Locate the cell with the specified text and output its (x, y) center coordinate. 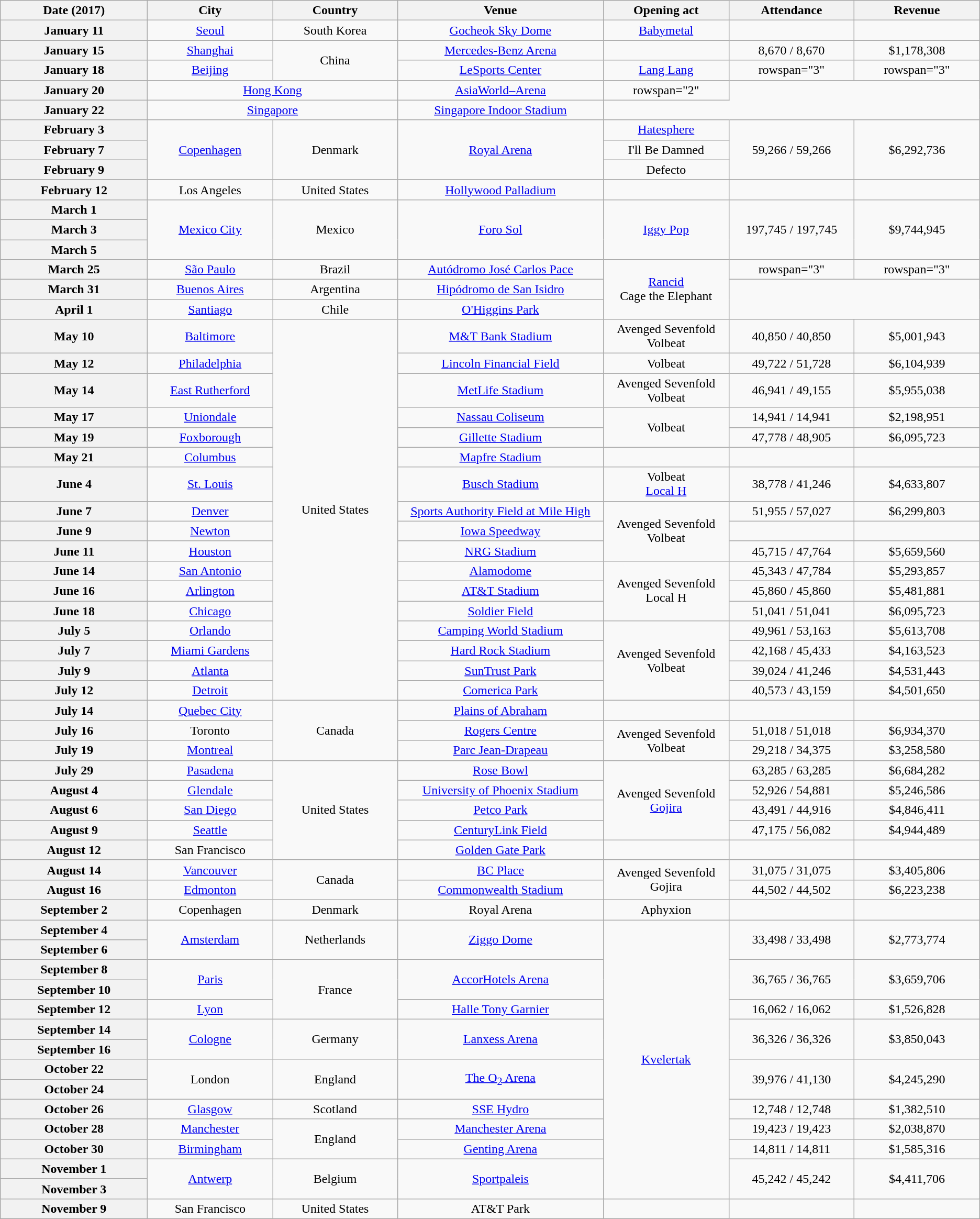
Attendance (792, 10)
Seoul (210, 30)
Glendale (210, 790)
49,722 / 51,728 (792, 363)
$4,501,650 (917, 691)
South Korea (335, 30)
Avenged SevenfoldLocal H (666, 591)
Mexico (335, 229)
59,266 / 59,266 (792, 150)
July 5 (74, 631)
City (210, 10)
January 22 (74, 110)
Toronto (210, 730)
The O2 Arena (500, 1079)
Edmonton (210, 890)
May 10 (74, 336)
Venue (500, 10)
June 9 (74, 531)
Genting Arena (500, 1149)
September 4 (74, 929)
September 10 (74, 990)
36,326 / 36,326 (792, 1039)
45,242 / 45,242 (792, 1179)
$6,299,803 (917, 511)
LeSports Center (500, 70)
Date (2017) (74, 10)
February 9 (74, 170)
August 12 (74, 850)
Foro Sol (500, 229)
Parc Jean-Drapeau (500, 750)
52,926 / 54,881 (792, 790)
45,860 / 45,860 (792, 591)
42,168 / 45,433 (792, 651)
June 18 (74, 611)
Atlanta (210, 671)
Houston (210, 551)
MetLife Stadium (500, 391)
$5,659,560 (917, 551)
Los Angeles (210, 190)
$5,481,881 (917, 591)
Singapore Indoor Stadium (500, 110)
63,285 / 63,285 (792, 770)
$5,001,943 (917, 336)
AT&T Stadium (500, 591)
February 12 (74, 190)
Lincoln Financial Field (500, 363)
March 3 (74, 229)
Defecto (666, 170)
$6,104,939 (917, 363)
June 7 (74, 511)
8,670 / 8,670 (792, 50)
São Paulo (210, 270)
May 17 (74, 417)
$2,773,774 (917, 939)
Hard Rock Stadium (500, 651)
Pasadena (210, 770)
31,075 / 31,075 (792, 870)
Country (335, 10)
July 14 (74, 711)
May 14 (74, 391)
Nassau Coliseum (500, 417)
Revenue (917, 10)
September 12 (74, 1010)
Mapfre Stadium (500, 457)
Seattle (210, 830)
October 24 (74, 1089)
Opening act (666, 10)
51,041 / 51,041 (792, 611)
BC Place (500, 870)
March 25 (74, 270)
40,850 / 40,850 (792, 336)
14,941 / 14,941 (792, 417)
Newton (210, 531)
Gillette Stadium (500, 437)
East Rutherford (210, 391)
November 1 (74, 1169)
$9,744,945 (917, 229)
November 9 (74, 1209)
Busch Stadium (500, 484)
40,573 / 43,159 (792, 691)
September 6 (74, 950)
January 18 (74, 70)
London (210, 1079)
October 30 (74, 1149)
October 28 (74, 1129)
Amsterdam (210, 939)
$5,613,708 (917, 631)
RancidCage the Elephant (666, 290)
February 3 (74, 130)
197,745 / 197,745 (792, 229)
$4,245,290 (917, 1079)
SunTrust Park (500, 671)
Foxborough (210, 437)
51,018 / 51,018 (792, 730)
Hong Kong (272, 90)
29,218 / 34,375 (792, 750)
$3,850,043 (917, 1039)
July 12 (74, 691)
$5,293,857 (917, 571)
47,778 / 48,905 (792, 437)
Columbus (210, 457)
$6,934,370 (917, 730)
Camping World Stadium (500, 631)
June 16 (74, 591)
September 8 (74, 970)
$2,198,951 (917, 417)
$4,846,411 (917, 810)
Chile (335, 309)
Brazil (335, 270)
Manchester Arena (500, 1129)
Babymetal (666, 30)
44,502 / 44,502 (792, 890)
38,778 / 41,246 (792, 484)
October 26 (74, 1109)
19,423 / 19,423 (792, 1129)
$1,585,316 (917, 1149)
September 16 (74, 1049)
Autódromo José Carlos Pace (500, 270)
Philadelphia (210, 363)
January 11 (74, 30)
Lang Lang (666, 70)
Vancouver (210, 870)
Santiago (210, 309)
39,976 / 41,130 (792, 1079)
Soldier Field (500, 611)
China (335, 60)
May 12 (74, 363)
Manchester (210, 1129)
San Diego (210, 810)
Sportpaleis (500, 1179)
36,765 / 36,765 (792, 980)
Miami Gardens (210, 651)
St. Louis (210, 484)
NRG Stadium (500, 551)
$3,258,580 (917, 750)
O'Higgins Park (500, 309)
January 15 (74, 50)
August 14 (74, 870)
Chicago (210, 611)
Hipódromo de San Isidro (500, 290)
45,715 / 47,764 (792, 551)
$6,684,282 (917, 770)
November 3 (74, 1189)
July 19 (74, 750)
SSE Hydro (500, 1109)
I'll Be Damned (666, 150)
Beijing (210, 70)
16,062 / 16,062 (792, 1010)
January 20 (74, 90)
$4,944,489 (917, 830)
Lanxess Arena (500, 1039)
July 29 (74, 770)
June 11 (74, 551)
47,175 / 56,082 (792, 830)
Shanghai (210, 50)
May 21 (74, 457)
Buenos Aires (210, 290)
University of Phoenix Stadium (500, 790)
Iggy Pop (666, 229)
Netherlands (335, 939)
August 4 (74, 790)
M&T Bank Stadium (500, 336)
March 1 (74, 209)
$4,163,523 (917, 651)
April 1 (74, 309)
Iowa Speedway (500, 531)
$4,633,807 (917, 484)
Gocheok Sky Dome (500, 30)
Aphyxion (666, 910)
Rose Bowl (500, 770)
March 31 (74, 290)
Detroit (210, 691)
$3,405,806 (917, 870)
France (335, 990)
33,498 / 33,498 (792, 939)
45,343 / 47,784 (792, 571)
39,024 / 41,246 (792, 671)
Lyon (210, 1010)
May 19 (74, 437)
July 9 (74, 671)
$6,292,736 (917, 150)
March 5 (74, 250)
Orlando (210, 631)
Halle Tony Garnier (500, 1010)
July 16 (74, 730)
Cologne (210, 1039)
Arlington (210, 591)
$1,526,828 (917, 1010)
$5,246,586 (917, 790)
AsiaWorld–Arena (500, 90)
Plains of Abraham (500, 711)
Quebec City (210, 711)
14,811 / 14,811 (792, 1149)
Scotland (335, 1109)
Birmingham (210, 1149)
Uniondale (210, 417)
Kvelertak (666, 1059)
12,748 / 12,748 (792, 1109)
AT&T Park (500, 1209)
Germany (335, 1039)
$1,178,308 (917, 50)
Petco Park (500, 810)
September 14 (74, 1029)
$6,223,238 (917, 890)
$4,411,706 (917, 1179)
August 9 (74, 830)
Comerica Park (500, 691)
Commonwealth Stadium (500, 890)
$5,955,038 (917, 391)
Hatesphere (666, 130)
October 22 (74, 1069)
rowspan="2" (666, 90)
CenturyLink Field (500, 830)
August 16 (74, 890)
AccorHotels Arena (500, 980)
Mexico City (210, 229)
$3,659,706 (917, 980)
Ziggo Dome (500, 939)
August 6 (74, 810)
Denver (210, 511)
$1,382,510 (917, 1109)
September 2 (74, 910)
June 14 (74, 571)
VolbeatLocal H (666, 484)
Belgium (335, 1179)
February 7 (74, 150)
Montreal (210, 750)
Sports Authority Field at Mile High (500, 511)
49,961 / 53,163 (792, 631)
Baltimore (210, 336)
San Antonio (210, 571)
Argentina (335, 290)
Mercedes-Benz Arena (500, 50)
Singapore (272, 110)
Glasgow (210, 1109)
$4,531,443 (917, 671)
July 7 (74, 651)
Hollywood Palladium (500, 190)
46,941 / 49,155 (792, 391)
Alamodome (500, 571)
$2,038,870 (917, 1129)
43,491 / 44,916 (792, 810)
Antwerp (210, 1179)
Paris (210, 980)
Rogers Centre (500, 730)
June 4 (74, 484)
51,955 / 57,027 (792, 511)
Golden Gate Park (500, 850)
